Pinpoint the cell where the given text exists, returning its (X, Y) midpoint coordinate. 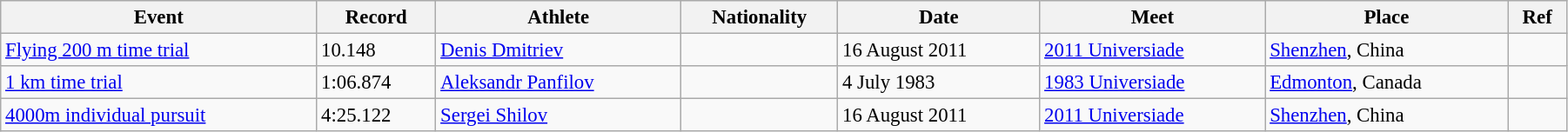
Denis Dmitriev (559, 50)
Edmonton, Canada (1387, 82)
Date (939, 17)
Ref (1538, 17)
1:06.874 (376, 82)
4000m individual pursuit (158, 115)
10.148 (376, 50)
Event (158, 17)
Sergei Shilov (559, 115)
1 km time trial (158, 82)
4 July 1983 (939, 82)
Place (1387, 17)
Athlete (559, 17)
Nationality (760, 17)
1983 Universiade (1152, 82)
Flying 200 m time trial (158, 50)
Aleksandr Panfilov (559, 82)
Record (376, 17)
Meet (1152, 17)
4:25.122 (376, 115)
